Determine the (x, y) coordinate at the center of the cell enclosing the given text.  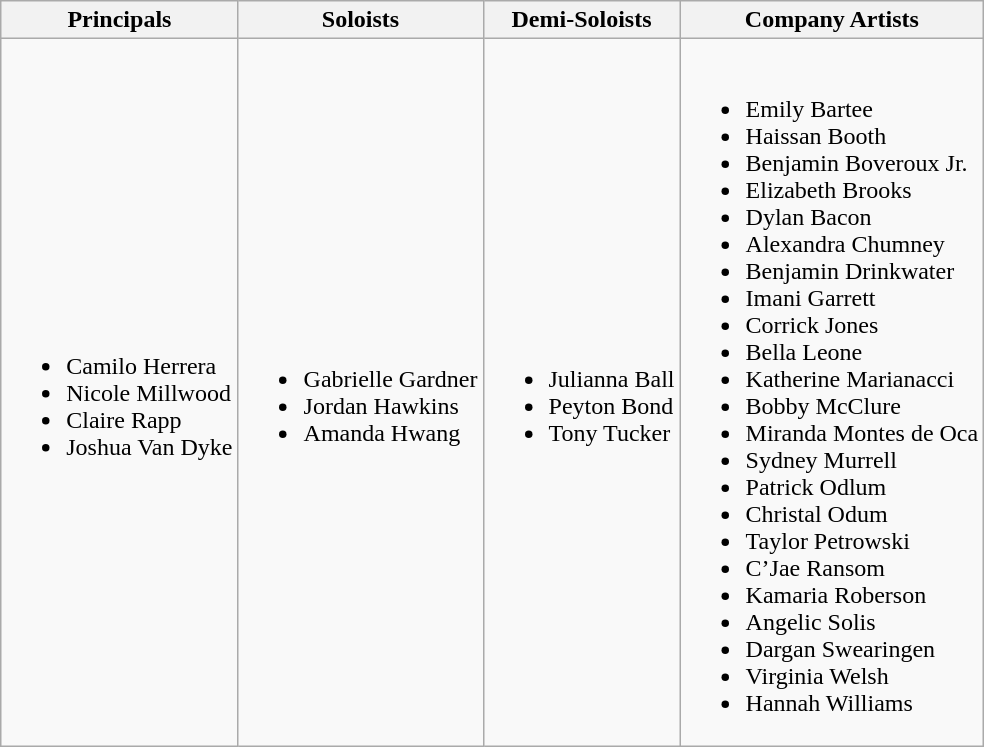
Principals (120, 20)
Julianna BallPeyton BondTony Tucker (582, 392)
Camilo HerreraNicole MillwoodClaire RappJoshua Van Dyke (120, 392)
Company Artists (832, 20)
Soloists (360, 20)
Gabrielle GardnerJordan HawkinsAmanda Hwang (360, 392)
Demi-Soloists (582, 20)
